Search for the cell housing the specified text and yield its [x, y] center coordinate. 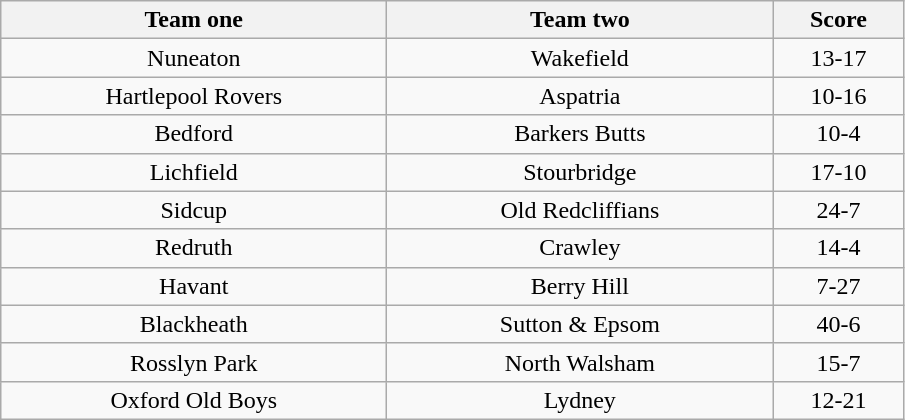
Hartlepool Rovers [194, 96]
Redruth [194, 248]
Lichfield [194, 172]
Nuneaton [194, 58]
Sutton & Epsom [580, 324]
12-21 [838, 400]
Score [838, 20]
Team one [194, 20]
Aspatria [580, 96]
13-17 [838, 58]
7-27 [838, 286]
Blackheath [194, 324]
17-10 [838, 172]
Havant [194, 286]
Crawley [580, 248]
10-4 [838, 134]
Bedford [194, 134]
Wakefield [580, 58]
Team two [580, 20]
24-7 [838, 210]
15-7 [838, 362]
Berry Hill [580, 286]
10-16 [838, 96]
Sidcup [194, 210]
North Walsham [580, 362]
14-4 [838, 248]
Stourbridge [580, 172]
Oxford Old Boys [194, 400]
40-6 [838, 324]
Lydney [580, 400]
Old Redcliffians [580, 210]
Barkers Butts [580, 134]
Rosslyn Park [194, 362]
